Locate the cell with the specified text and output its [X, Y] center coordinate. 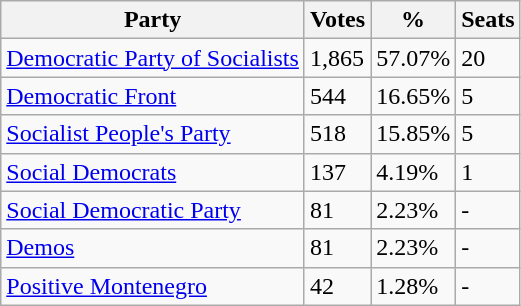
4.19% [414, 172]
% [414, 20]
1,865 [337, 58]
Party [153, 20]
Democratic Front [153, 96]
Votes [337, 20]
Social Democrats [153, 172]
20 [488, 58]
Socialist People's Party [153, 134]
544 [337, 96]
16.65% [414, 96]
57.07% [414, 58]
518 [337, 134]
42 [337, 286]
Demos [153, 248]
Positive Montenegro [153, 286]
1 [488, 172]
Democratic Party of Socialists [153, 58]
Social Democratic Party [153, 210]
Seats [488, 20]
15.85% [414, 134]
1.28% [414, 286]
137 [337, 172]
